Return (X, Y) of the center of cell containing provided text 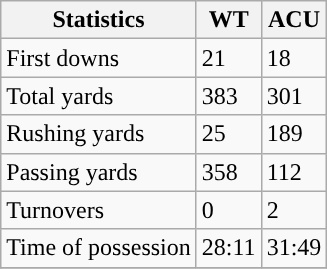
Passing yards (99, 172)
Statistics (99, 20)
383 (228, 96)
112 (294, 172)
0 (228, 210)
18 (294, 58)
301 (294, 96)
358 (228, 172)
Rushing yards (99, 134)
31:49 (294, 248)
Turnovers (99, 210)
189 (294, 134)
25 (228, 134)
WT (228, 20)
ACU (294, 20)
Time of possession (99, 248)
21 (228, 58)
First downs (99, 58)
28:11 (228, 248)
2 (294, 210)
Total yards (99, 96)
